Return [x, y] of the center of cell containing provided text 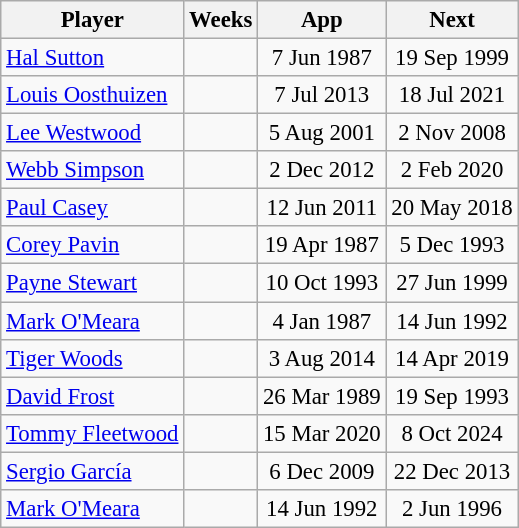
18 Jul 2021 [452, 95]
Player [92, 20]
6 Dec 2009 [322, 471]
Hal Sutton [92, 58]
19 Sep 1999 [452, 58]
2 Feb 2020 [452, 170]
Tiger Woods [92, 358]
15 Mar 2020 [322, 433]
Corey Pavin [92, 245]
App [322, 20]
27 Jun 1999 [452, 283]
Lee Westwood [92, 133]
5 Aug 2001 [322, 133]
Paul Casey [92, 208]
5 Dec 1993 [452, 245]
2 Jun 1996 [452, 509]
3 Aug 2014 [322, 358]
4 Jan 1987 [322, 321]
19 Sep 1993 [452, 396]
David Frost [92, 396]
22 Dec 2013 [452, 471]
Sergio García [92, 471]
20 May 2018 [452, 208]
Louis Oosthuizen [92, 95]
26 Mar 1989 [322, 396]
10 Oct 1993 [322, 283]
19 Apr 1987 [322, 245]
14 Apr 2019 [452, 358]
7 Jul 2013 [322, 95]
8 Oct 2024 [452, 433]
12 Jun 2011 [322, 208]
Next [452, 20]
7 Jun 1987 [322, 58]
2 Nov 2008 [452, 133]
Webb Simpson [92, 170]
Payne Stewart [92, 283]
Weeks [221, 20]
Tommy Fleetwood [92, 433]
2 Dec 2012 [322, 170]
